From the cell containing the given text, extract its center point as (x, y) coordinate. 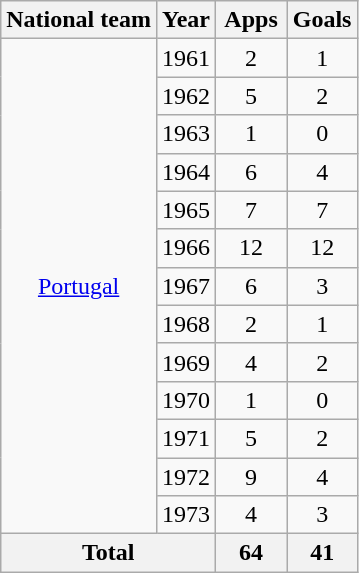
National team (79, 20)
1967 (186, 286)
41 (322, 553)
Total (108, 553)
1962 (186, 96)
1973 (186, 515)
1970 (186, 400)
1972 (186, 477)
1966 (186, 248)
1961 (186, 58)
1963 (186, 134)
9 (252, 477)
Apps (252, 20)
1971 (186, 438)
Year (186, 20)
1968 (186, 324)
1965 (186, 210)
Portugal (79, 286)
1969 (186, 362)
1964 (186, 172)
64 (252, 553)
Goals (322, 20)
